Detect which cell encompasses the target text, then output its (x, y) center coordinate. 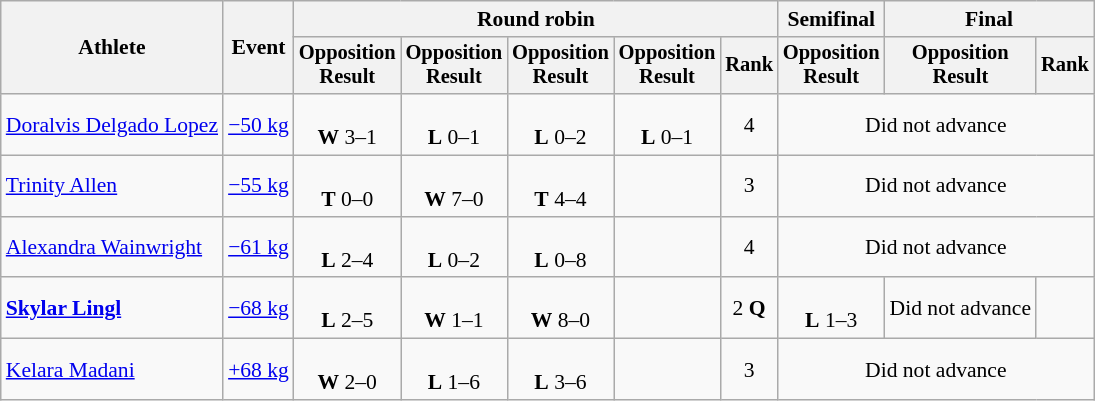
L 1–6 (454, 370)
L 0–8 (560, 248)
Skylar Lingl (112, 308)
W 2–0 (348, 370)
−55 kg (258, 186)
+68 kg (258, 370)
T 0–0 (348, 186)
W 8–0 (560, 308)
Event (258, 48)
−68 kg (258, 308)
Final (990, 19)
W 1–1 (454, 308)
L 3–6 (560, 370)
Doralvis Delgado Lopez (112, 124)
Alexandra Wainwright (112, 248)
Athlete (112, 48)
L 1–3 (832, 308)
T 4–4 (560, 186)
L 2–4 (348, 248)
L 2–5 (348, 308)
−50 kg (258, 124)
−61 kg (258, 248)
W 3–1 (348, 124)
Semifinal (832, 19)
W 7–0 (454, 186)
Kelara Madani (112, 370)
Round robin (536, 19)
2 Q (749, 308)
Trinity Allen (112, 186)
